Pinpoint the cell where the given text exists, returning its (x, y) midpoint coordinate. 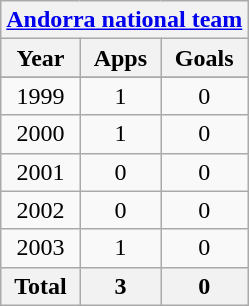
3 (120, 286)
2003 (40, 248)
Goals (204, 58)
Andorra national team (124, 20)
Total (40, 286)
Year (40, 58)
2001 (40, 172)
2000 (40, 134)
2002 (40, 210)
Apps (120, 58)
1999 (40, 96)
